Search for the cell housing the specified text and yield its [X, Y] center coordinate. 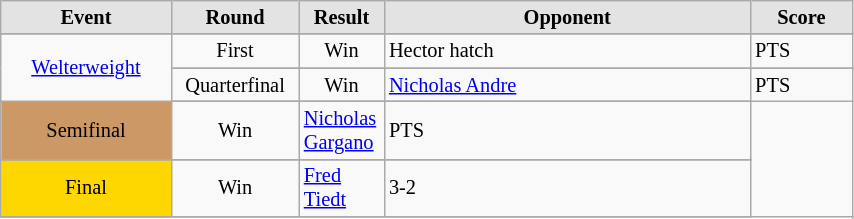
Round [235, 17]
Score [801, 17]
Opponent [567, 17]
Event [86, 17]
Nicholas Andre [567, 85]
Hector hatch [567, 51]
Fred Tiedt [342, 188]
Nicholas Gargano [342, 130]
Welterweight [86, 68]
Quarterfinal [235, 85]
3-2 [567, 188]
Result [342, 17]
Final [86, 188]
First [235, 51]
Semifinal [86, 130]
